Find where the given text appears and provide that cell's center as (X, Y) coordinate. 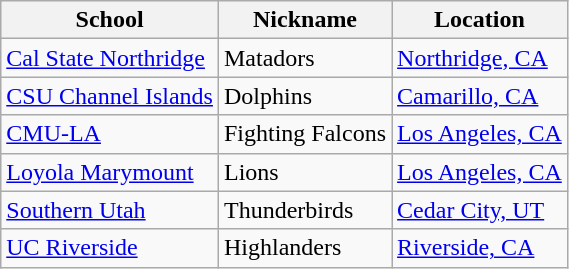
Cedar City, UT (480, 210)
CMU-LA (110, 134)
Location (480, 20)
UC Riverside (110, 248)
Loyola Marymount (110, 172)
CSU Channel Islands (110, 96)
Riverside, CA (480, 248)
Dolphins (304, 96)
Highlanders (304, 248)
Fighting Falcons (304, 134)
Camarillo, CA (480, 96)
Matadors (304, 58)
Southern Utah (110, 210)
Cal State Northridge (110, 58)
Thunderbirds (304, 210)
Nickname (304, 20)
Northridge, CA (480, 58)
Lions (304, 172)
School (110, 20)
